Capture the cell that displays the provided text and extract its (x, y) central coordinate. 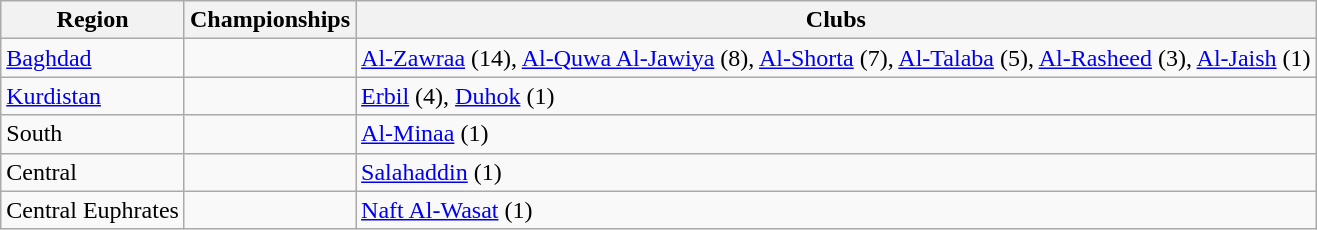
Baghdad (93, 58)
Championships (270, 20)
South (93, 134)
Central Euphrates (93, 210)
Naft Al-Wasat (1) (836, 210)
Erbil (4), Duhok (1) (836, 96)
Region (93, 20)
Central (93, 172)
Salahaddin (1) (836, 172)
Kurdistan (93, 96)
Clubs (836, 20)
Al-Minaa (1) (836, 134)
Al-Zawraa (14), Al-Quwa Al-Jawiya (8), Al-Shorta (7), Al-Talaba (5), Al-Rasheed (3), Al-Jaish (1) (836, 58)
